Output the (x, y) coordinate of the center of the cell containing the given text.  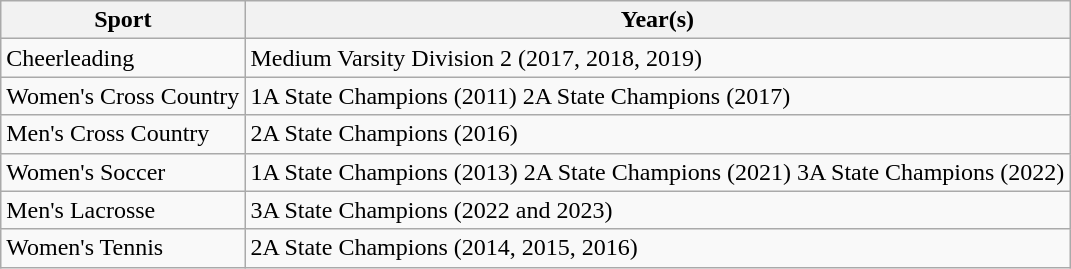
2A State Champions (2014, 2015, 2016) (658, 248)
2A State Champions (2016) (658, 134)
Women's Soccer (123, 172)
Women's Tennis (123, 248)
Men's Cross Country (123, 134)
Sport (123, 20)
Men's Lacrosse (123, 210)
Medium Varsity Division 2 (2017, 2018, 2019) (658, 58)
1A State Champions (2011) 2A State Champions (2017) (658, 96)
Women's Cross Country (123, 96)
3A State Champions (2022 and 2023) (658, 210)
Year(s) (658, 20)
Cheerleading (123, 58)
1A State Champions (2013) 2A State Champions (2021) 3A State Champions (2022) (658, 172)
